Detect which cell encompasses the target text, then output its (x, y) center coordinate. 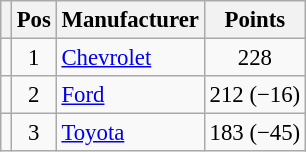
1 (34, 58)
Points (254, 20)
3 (34, 133)
183 (−45) (254, 133)
Toyota (130, 133)
2 (34, 95)
228 (254, 58)
Manufacturer (130, 20)
Chevrolet (130, 58)
212 (−16) (254, 95)
Pos (34, 20)
Ford (130, 95)
